From the cell containing the given text, extract its center point as [X, Y] coordinate. 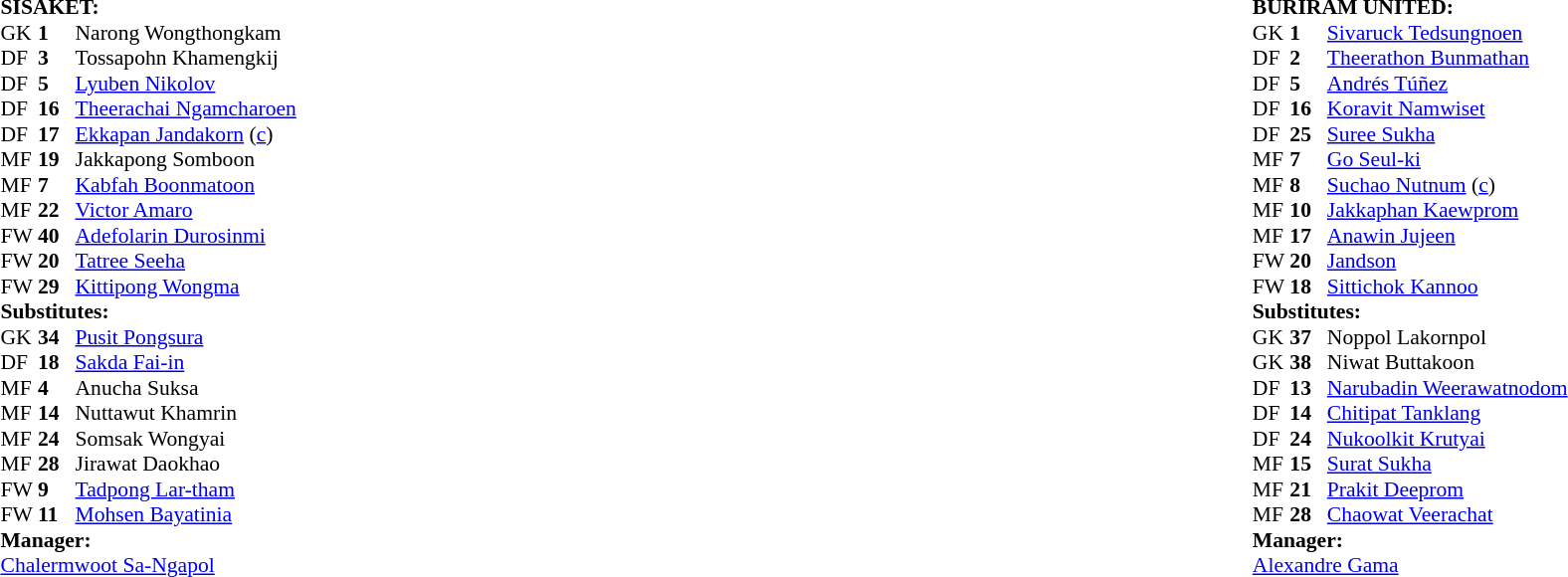
Niwat Buttakoon [1448, 363]
Kabfah Boonmatoon [186, 185]
22 [57, 210]
19 [57, 160]
40 [57, 236]
Surat Sukha [1448, 465]
Tatree Seeha [186, 262]
Kittipong Wongma [186, 287]
Theerathon Bunmathan [1448, 59]
21 [1308, 489]
Chitipat Tanklang [1448, 413]
Sakda Fai-in [186, 363]
Go Seul-ki [1448, 160]
11 [57, 514]
Nukoolkit Krutyai [1448, 439]
Noppol Lakornpol [1448, 337]
Victor Amaro [186, 210]
Jakkapong Somboon [186, 160]
10 [1308, 210]
Anawin Jujeen [1448, 236]
Suchao Nutnum (c) [1448, 185]
Tossapohn Khamengkij [186, 59]
Somsak Wongyai [186, 439]
Jakkaphan Kaewprom [1448, 210]
Anucha Suksa [186, 388]
2 [1308, 59]
29 [57, 287]
34 [57, 337]
4 [57, 388]
Mohsen Bayatinia [186, 514]
Lyuben Nikolov [186, 84]
Narubadin Weerawatnodom [1448, 388]
Sivaruck Tedsungnoen [1448, 33]
Suree Sukha [1448, 134]
Jandson [1448, 262]
37 [1308, 337]
Ekkapan Jandakorn (c) [186, 134]
Adefolarin Durosinmi [186, 236]
Prakit Deeprom [1448, 489]
9 [57, 489]
Jirawat Daokhao [186, 465]
8 [1308, 185]
3 [57, 59]
Narong Wongthongkam [186, 33]
38 [1308, 363]
15 [1308, 465]
Chaowat Veerachat [1448, 514]
Nuttawut Khamrin [186, 413]
Tadpong Lar-tham [186, 489]
Pusit Pongsura [186, 337]
13 [1308, 388]
Koravit Namwiset [1448, 108]
Andrés Túñez [1448, 84]
25 [1308, 134]
Sittichok Kannoo [1448, 287]
Theerachai Ngamcharoen [186, 108]
